Find where the given text appears and provide that cell's center as (X, Y) coordinate. 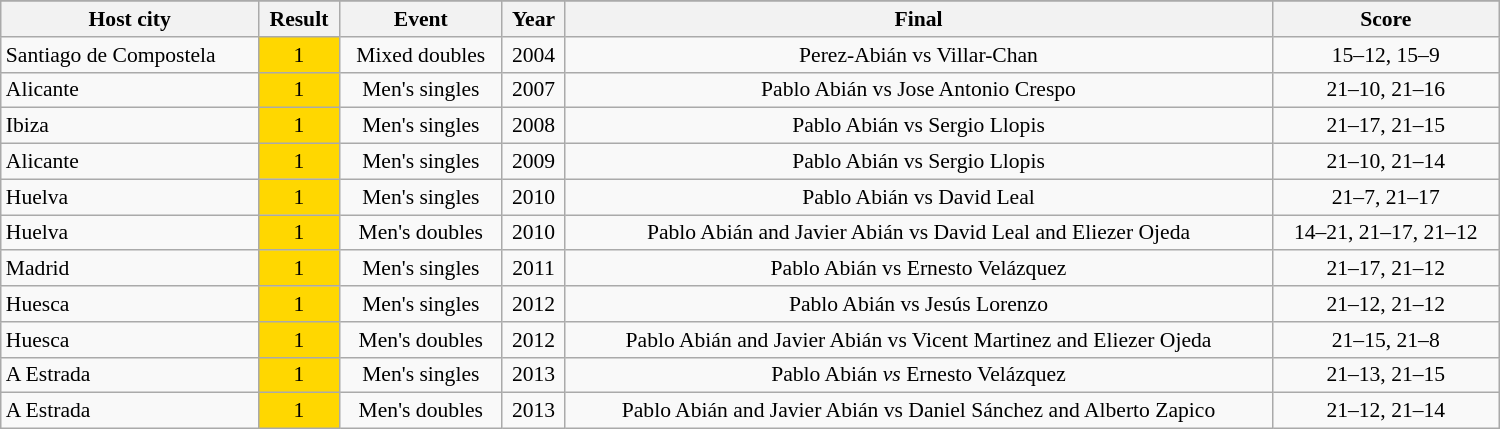
Year (533, 19)
Pablo Abián vs David Leal (918, 197)
21–10, 21–16 (1386, 90)
Pablo Abián vs Jose Antonio Crespo (918, 90)
2007 (533, 90)
Ibiza (130, 126)
Event (420, 19)
21–10, 21–14 (1386, 162)
2009 (533, 162)
Pablo Abián and Javier Abián vs Daniel Sánchez and Alberto Zapico (918, 411)
21–12, 21–12 (1386, 304)
21–15, 21–8 (1386, 340)
Result (300, 19)
Perez-Abián vs Villar-Chan (918, 55)
Madrid (130, 269)
21–17, 21–15 (1386, 126)
21–13, 21–15 (1386, 375)
Score (1386, 19)
14–21, 21–17, 21–12 (1386, 233)
21–7, 21–17 (1386, 197)
Pablo Abián and Javier Abián vs David Leal and Eliezer Ojeda (918, 233)
Mixed doubles (420, 55)
Pablo Abián and Javier Abián vs Vicent Martinez and Eliezer Ojeda (918, 340)
Santiago de Compostela (130, 55)
21–17, 21–12 (1386, 269)
21–12, 21–14 (1386, 411)
2011 (533, 269)
Host city (130, 19)
2008 (533, 126)
2004 (533, 55)
15–12, 15–9 (1386, 55)
Final (918, 19)
Pablo Abián vs Jesús Lorenzo (918, 304)
